Pinpoint the cell where the given text exists, returning its (X, Y) midpoint coordinate. 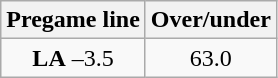
63.0 (210, 58)
Over/under (210, 20)
Pregame line (74, 20)
LA –3.5 (74, 58)
